Extract the (x, y) coordinate from the center of the cell holding the provided text.  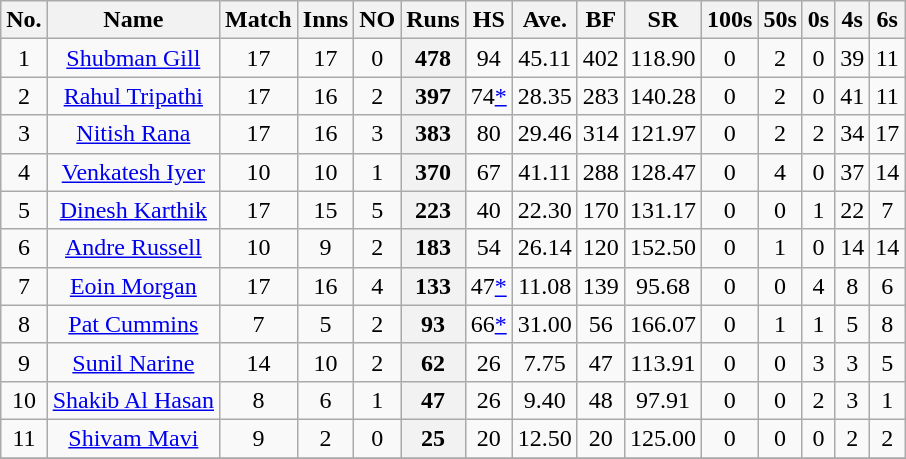
22.30 (544, 210)
74* (488, 96)
7.75 (544, 362)
No. (24, 20)
Eoin Morgan (133, 286)
183 (433, 248)
HS (488, 20)
402 (600, 58)
80 (488, 134)
54 (488, 248)
140.28 (662, 96)
9.40 (544, 400)
383 (433, 134)
121.97 (662, 134)
25 (433, 438)
133 (433, 286)
139 (600, 286)
223 (433, 210)
131.17 (662, 210)
Venkatesh Iyer (133, 172)
Nitish Rana (133, 134)
397 (433, 96)
152.50 (662, 248)
56 (600, 324)
47* (488, 286)
128.47 (662, 172)
12.50 (544, 438)
37 (852, 172)
Rahul Tripathi (133, 96)
120 (600, 248)
Name (133, 20)
4s (852, 20)
0s (818, 20)
100s (729, 20)
125.00 (662, 438)
50s (780, 20)
Sunil Narine (133, 362)
95.68 (662, 286)
93 (433, 324)
Pat Cummins (133, 324)
283 (600, 96)
34 (852, 134)
26.14 (544, 248)
NO (378, 20)
39 (852, 58)
11.08 (544, 286)
118.90 (662, 58)
SR (662, 20)
31.00 (544, 324)
Inns (325, 20)
113.91 (662, 362)
Shakib Al Hasan (133, 400)
288 (600, 172)
314 (600, 134)
94 (488, 58)
370 (433, 172)
62 (433, 362)
28.35 (544, 96)
Runs (433, 20)
170 (600, 210)
41.11 (544, 172)
29.46 (544, 134)
6s (888, 20)
97.91 (662, 400)
Shubman Gill (133, 58)
45.11 (544, 58)
478 (433, 58)
Shivam Mavi (133, 438)
67 (488, 172)
Dinesh Karthik (133, 210)
22 (852, 210)
Ave. (544, 20)
Andre Russell (133, 248)
15 (325, 210)
48 (600, 400)
Match (259, 20)
40 (488, 210)
BF (600, 20)
41 (852, 96)
66* (488, 324)
166.07 (662, 324)
